Search for the cell housing the specified text and yield its (X, Y) center coordinate. 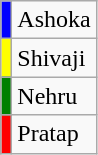
Ashoka (54, 20)
Shivaji (54, 58)
Pratap (54, 134)
Nehru (54, 96)
